Find where the given text appears and provide that cell's center as [X, Y] coordinate. 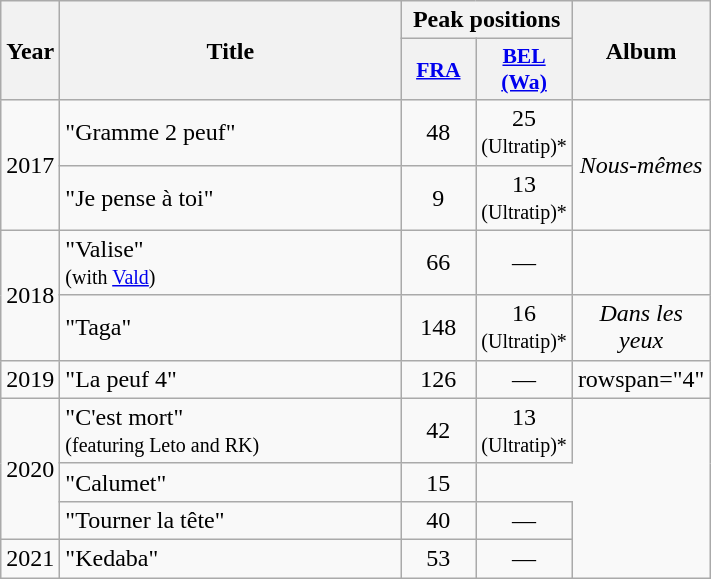
2021 [30, 558]
9 [438, 198]
16(Ultratip)* [524, 328]
15 [438, 482]
"Kedaba" [230, 558]
"Calumet" [230, 482]
Dans les yeux [641, 328]
rowspan="4" [641, 379]
Album [641, 50]
2018 [30, 295]
42 [438, 430]
FRA [438, 70]
"C'est mort"(featuring Leto and RK) [230, 430]
2019 [30, 379]
"La peuf 4" [230, 379]
Nous-mêmes [641, 165]
40 [438, 520]
66 [438, 262]
"Gramme 2 peuf" [230, 132]
148 [438, 328]
Title [230, 50]
48 [438, 132]
"Tourner la tête" [230, 520]
25(Ultratip)* [524, 132]
126 [438, 379]
2017 [30, 165]
53 [438, 558]
2020 [30, 468]
Year [30, 50]
"Je pense à toi" [230, 198]
"Taga" [230, 328]
"Valise"(with Vald) [230, 262]
Peak positions [486, 20]
BEL(Wa) [524, 70]
